Capture the cell that displays the provided text and extract its [X, Y] central coordinate. 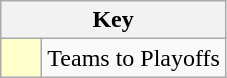
Key [114, 20]
Teams to Playoffs [134, 58]
